Output the [x, y] coordinate of the center of the cell containing the given text.  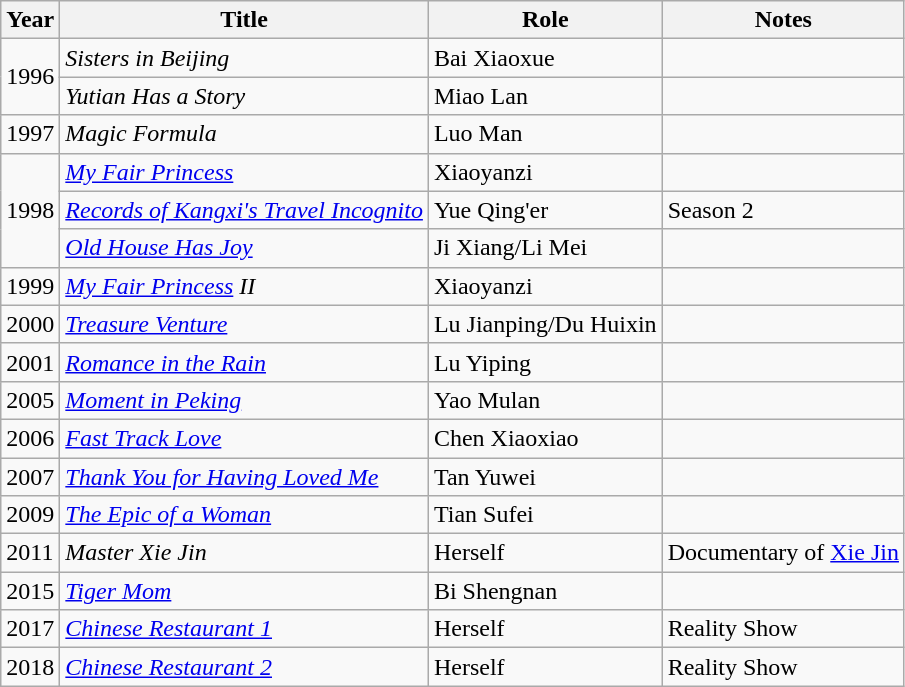
2006 [30, 438]
Luo Man [545, 134]
Season 2 [783, 210]
Treasure Venture [244, 324]
Magic Formula [244, 134]
Tian Sufei [545, 515]
Role [545, 20]
Lu Yiping [545, 362]
Ji Xiang/Li Mei [545, 248]
Records of Kangxi's Travel Incognito [244, 210]
1998 [30, 210]
Yue Qing'er [545, 210]
2001 [30, 362]
1997 [30, 134]
Yao Mulan [545, 400]
Old House Has Joy [244, 248]
Chinese Restaurant 1 [244, 629]
2000 [30, 324]
Notes [783, 20]
1996 [30, 77]
Thank You for Having Loved Me [244, 477]
Master Xie Jin [244, 553]
2009 [30, 515]
Title [244, 20]
The Epic of a Woman [244, 515]
Documentary of Xie Jin [783, 553]
2011 [30, 553]
Sisters in Beijing [244, 58]
2005 [30, 400]
Chen Xiaoxiao [545, 438]
Bi Shengnan [545, 591]
Romance in the Rain [244, 362]
Chinese Restaurant 2 [244, 667]
1999 [30, 286]
Year [30, 20]
My Fair Princess II [244, 286]
2007 [30, 477]
Yutian Has a Story [244, 96]
2017 [30, 629]
Tan Yuwei [545, 477]
2015 [30, 591]
Fast Track Love [244, 438]
Miao Lan [545, 96]
Bai Xiaoxue [545, 58]
2018 [30, 667]
Lu Jianping/Du Huixin [545, 324]
Moment in Peking [244, 400]
Tiger Mom [244, 591]
My Fair Princess [244, 172]
